Find where the given text appears and provide that cell's center as [X, Y] coordinate. 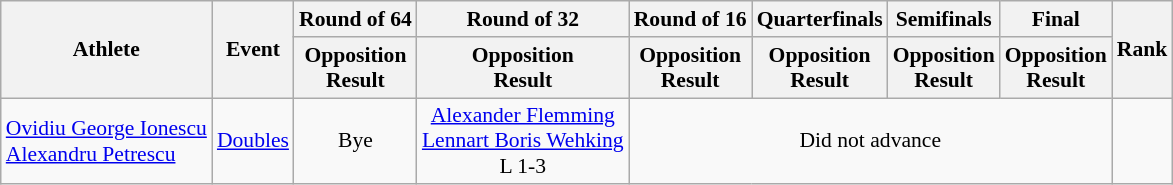
Round of 64 [356, 19]
Round of 32 [523, 19]
Semifinals [944, 19]
Athlete [106, 50]
Ovidiu George IonescuAlexandru Petrescu [106, 142]
Bye [356, 142]
Round of 16 [690, 19]
Event [253, 50]
Did not advance [870, 142]
Final [1056, 19]
Alexander FlemmingLennart Boris Wehking L 1-3 [523, 142]
Doubles [253, 142]
Rank [1142, 50]
Quarterfinals [820, 19]
